Locate the cell with the specified text and output its (X, Y) center coordinate. 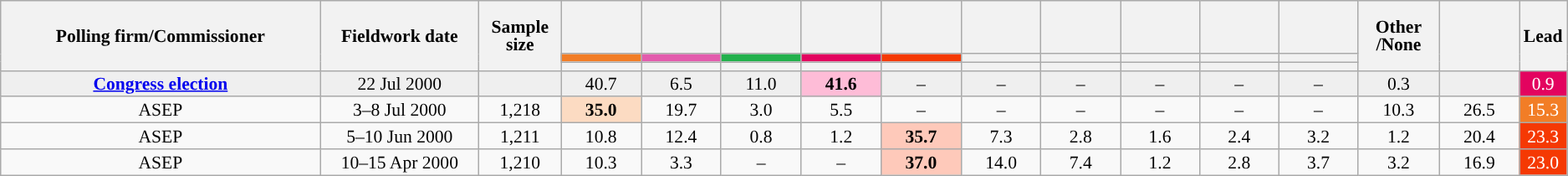
7.4 (1080, 163)
11.0 (761, 84)
3.3 (682, 163)
1,211 (520, 136)
19.7 (682, 111)
20.4 (1479, 136)
14.0 (1001, 163)
0.3 (1398, 84)
0.9 (1544, 84)
6.5 (682, 84)
16.9 (1479, 163)
1,210 (520, 163)
26.5 (1479, 111)
35.7 (922, 136)
Polling firm/Commissioner (161, 35)
5.5 (841, 111)
15.3 (1544, 111)
3.0 (761, 111)
0.8 (761, 136)
Fieldwork date (400, 35)
35.0 (601, 111)
12.4 (682, 136)
Other/None (1398, 35)
40.7 (601, 84)
23.0 (1544, 163)
Congress election (161, 84)
23.3 (1544, 136)
1,218 (520, 111)
2.4 (1239, 136)
Sample size (520, 35)
Lead (1544, 35)
3–8 Jul 2000 (400, 111)
5–10 Jun 2000 (400, 136)
41.6 (841, 84)
1.6 (1161, 136)
37.0 (922, 163)
10–15 Apr 2000 (400, 163)
10.8 (601, 136)
22 Jul 2000 (400, 84)
3.7 (1318, 163)
7.3 (1001, 136)
